Pinpoint the cell where the given text exists, returning its [X, Y] midpoint coordinate. 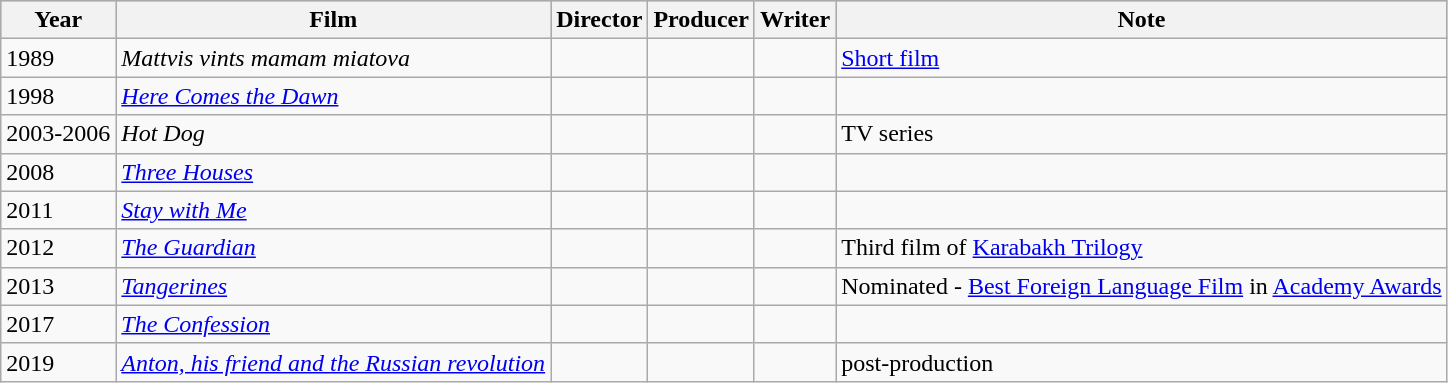
Year [58, 20]
The Confession [334, 324]
Hot Dog [334, 134]
2019 [58, 362]
TV series [1142, 134]
Film [334, 20]
2011 [58, 210]
Mattvis vints mamam miatova [334, 58]
Producer [702, 20]
1998 [58, 96]
Nominated - Best Foreign Language Film in Academy Awards [1142, 286]
1989 [58, 58]
2003-2006 [58, 134]
Short film [1142, 58]
Anton, his friend and the Russian revolution [334, 362]
Stay with Me [334, 210]
2013 [58, 286]
Note [1142, 20]
Tangerines [334, 286]
Third film of Karabakh Trilogy [1142, 248]
Here Comes the Dawn [334, 96]
The Guardian [334, 248]
2008 [58, 172]
2017 [58, 324]
Writer [794, 20]
2012 [58, 248]
Three Houses [334, 172]
Director [600, 20]
post-production [1142, 362]
